Pinpoint the cell where the given text exists, returning its [x, y] midpoint coordinate. 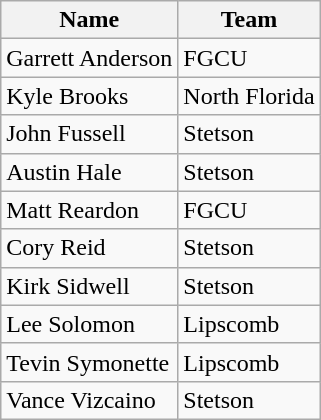
Vance Vizcaino [90, 400]
Name [90, 20]
North Florida [249, 96]
Matt Reardon [90, 210]
Tevin Symonette [90, 362]
Kirk Sidwell [90, 286]
Team [249, 20]
Austin Hale [90, 172]
Lee Solomon [90, 324]
John Fussell [90, 134]
Kyle Brooks [90, 96]
Cory Reid [90, 248]
Garrett Anderson [90, 58]
